Capture the cell that displays the provided text and extract its [x, y] central coordinate. 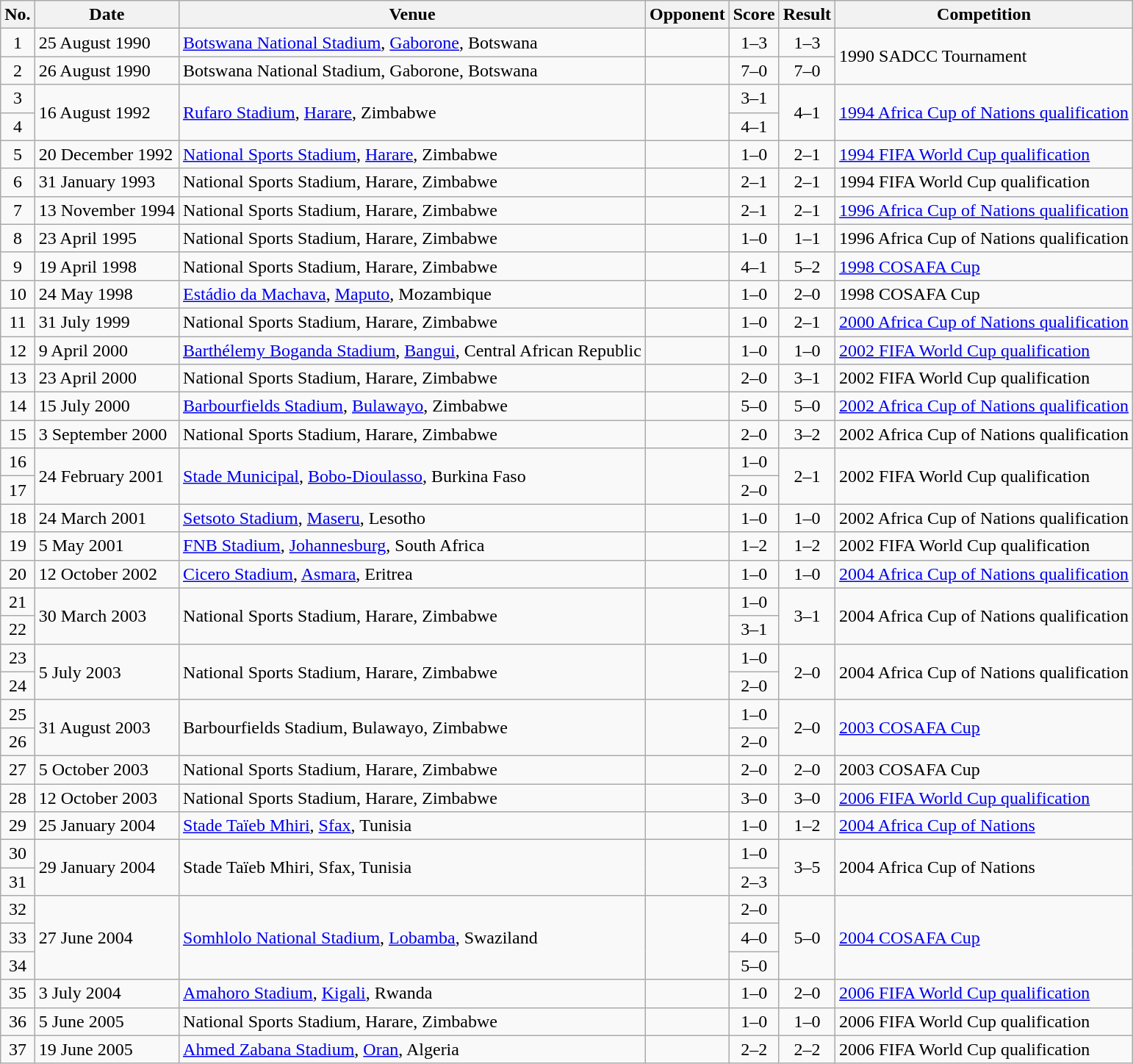
28 [18, 797]
20 [18, 574]
21 [18, 602]
31 August 2003 [107, 727]
Barthélemy Boganda Stadium, Bangui, Central African Republic [413, 351]
37 [18, 1049]
9 April 2000 [107, 351]
8 [18, 238]
34 [18, 966]
5 [18, 154]
1 [18, 43]
6 [18, 182]
15 [18, 434]
4 [18, 126]
2 [18, 71]
26 August 1990 [107, 71]
12 October 2002 [107, 574]
19 June 2005 [107, 1049]
19 [18, 546]
Score [754, 15]
FNB Stadium, Johannesburg, South Africa [413, 546]
35 [18, 993]
24 February 2001 [107, 476]
24 May 1998 [107, 294]
19 April 1998 [107, 266]
3 September 2000 [107, 434]
7 [18, 210]
Somhlolo National Stadium, Lobamba, Swaziland [413, 938]
27 [18, 769]
11 [18, 322]
Result [807, 15]
2–3 [754, 882]
Opponent [687, 15]
3–5 [807, 868]
17 [18, 490]
30 March 2003 [107, 616]
14 [18, 406]
23 April 2000 [107, 378]
Stade Municipal, Bobo-Dioulasso, Burkina Faso [413, 476]
18 [18, 518]
16 [18, 462]
Competition [985, 15]
No. [18, 15]
32 [18, 910]
33 [18, 938]
Estádio da Machava, Maputo, Mozambique [413, 294]
Venue [413, 15]
2004 COSAFA Cup [985, 938]
15 July 2000 [107, 406]
30 [18, 854]
5 October 2003 [107, 769]
1994 Africa Cup of Nations qualification [985, 112]
10 [18, 294]
13 [18, 378]
3 July 2004 [107, 993]
27 June 2004 [107, 938]
Ahmed Zabana Stadium, Oran, Algeria [413, 1049]
23 April 1995 [107, 238]
Date [107, 15]
31 July 1999 [107, 322]
5–2 [807, 266]
23 [18, 658]
24 March 2001 [107, 518]
20 December 1992 [107, 154]
25 [18, 713]
9 [18, 266]
25 August 1990 [107, 43]
1990 SADCC Tournament [985, 57]
12 October 2003 [107, 797]
29 January 2004 [107, 868]
24 [18, 686]
31 January 1993 [107, 182]
31 [18, 882]
5 May 2001 [107, 546]
13 November 1994 [107, 210]
36 [18, 1021]
5 July 2003 [107, 672]
25 January 2004 [107, 826]
3–2 [807, 434]
Cicero Stadium, Asmara, Eritrea [413, 574]
Rufaro Stadium, Harare, Zimbabwe [413, 112]
29 [18, 826]
Setsoto Stadium, Maseru, Lesotho [413, 518]
5 June 2005 [107, 1021]
26 [18, 741]
3 [18, 98]
12 [18, 351]
16 August 1992 [107, 112]
22 [18, 630]
1–1 [807, 238]
2000 Africa Cup of Nations qualification [985, 322]
Amahoro Stadium, Kigali, Rwanda [413, 993]
4–0 [754, 938]
